Identify which cell holds the provided text, then report its [X, Y] central coordinate. 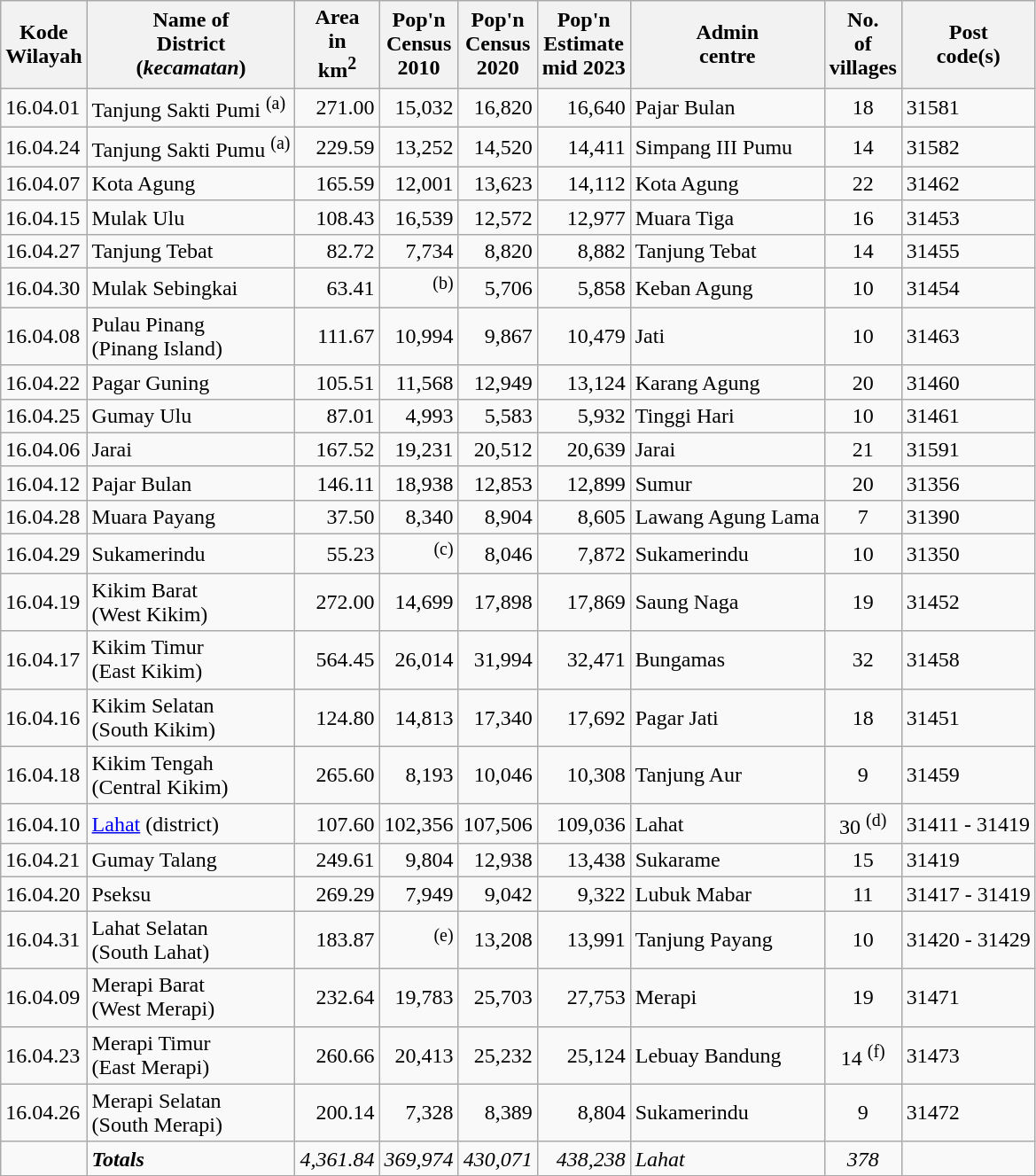
7 [863, 517]
Admin centre [727, 44]
13,991 [583, 939]
21 [863, 449]
16.04.10 [44, 824]
Lahat (district) [191, 824]
12,977 [583, 217]
107,506 [498, 824]
10,046 [498, 775]
17,869 [583, 603]
16.04.20 [44, 894]
Pagar Jati [727, 718]
11,568 [418, 382]
Pop'nCensus2020 [498, 44]
124.80 [337, 718]
12,899 [583, 483]
31356 [968, 483]
16 [863, 217]
Saung Naga [727, 603]
111.67 [337, 337]
16.04.19 [44, 603]
378 [863, 1158]
Kikim Tengah (Central Kikim) [191, 775]
167.52 [337, 449]
No.ofvillages [863, 44]
25,232 [498, 1055]
Pulau Pinang (Pinang Island) [191, 337]
5,583 [498, 416]
229.59 [337, 147]
9,322 [583, 894]
63.41 [337, 289]
Kikim Timur (East Kikim) [191, 659]
16.04.16 [44, 718]
12,572 [498, 217]
Lebuay Bandung [727, 1055]
108.43 [337, 217]
55.23 [337, 555]
(e) [418, 939]
7,734 [418, 252]
Kikim Barat (West Kikim) [191, 603]
26,014 [418, 659]
260.66 [337, 1055]
14,813 [418, 718]
8,904 [498, 517]
10,994 [418, 337]
5,706 [498, 289]
Pop'nCensus2010 [418, 44]
82.72 [337, 252]
16.04.08 [44, 337]
Mulak Ulu [191, 217]
Merapi Selatan (South Merapi) [191, 1113]
16.04.12 [44, 483]
31350 [968, 555]
17,898 [498, 603]
Muara Payang [191, 517]
9,867 [498, 337]
Area inkm2 [337, 44]
12,949 [498, 382]
10,479 [583, 337]
25,124 [583, 1055]
31462 [968, 183]
16,539 [418, 217]
31458 [968, 659]
Pagar Guning [191, 382]
16.04.22 [44, 382]
271.00 [337, 108]
31454 [968, 289]
4,993 [418, 416]
16.04.31 [44, 939]
30 (d) [863, 824]
249.61 [337, 861]
17,692 [583, 718]
16.04.06 [44, 449]
15,032 [418, 108]
8,882 [583, 252]
Merapi Timur (East Merapi) [191, 1055]
Karang Agung [727, 382]
25,703 [498, 998]
8,340 [418, 517]
Lawang Agung Lama [727, 517]
31417 - 31419 [968, 894]
8,046 [498, 555]
31591 [968, 449]
15 [863, 861]
16.04.24 [44, 147]
Name ofDistrict(kecamatan) [191, 44]
13,124 [583, 382]
Totals [191, 1158]
20,639 [583, 449]
4,361.84 [337, 1158]
16.04.28 [44, 517]
232.64 [337, 998]
14,699 [418, 603]
8,605 [583, 517]
430,071 [498, 1158]
31452 [968, 603]
109,036 [583, 824]
31455 [968, 252]
Kikim Selatan (South Kikim) [191, 718]
16.04.29 [44, 555]
12,938 [498, 861]
8,193 [418, 775]
(b) [418, 289]
Gumay Talang [191, 861]
16.04.09 [44, 998]
14,112 [583, 183]
16.04.15 [44, 217]
31419 [968, 861]
31581 [968, 108]
8,820 [498, 252]
8,804 [583, 1113]
31,994 [498, 659]
Tanjung Aur [727, 775]
16.04.17 [44, 659]
Keban Agung [727, 289]
16,820 [498, 108]
16.04.25 [44, 416]
Tinggi Hari [727, 416]
32,471 [583, 659]
7,949 [418, 894]
105.51 [337, 382]
31451 [968, 718]
16.04.23 [44, 1055]
272.00 [337, 603]
(c) [418, 555]
Sumur [727, 483]
13,438 [583, 861]
31473 [968, 1055]
Gumay Ulu [191, 416]
31463 [968, 337]
31460 [968, 382]
Bungamas [727, 659]
9,804 [418, 861]
16.04.30 [44, 289]
37.50 [337, 517]
Pop'nEstimatemid 2023 [583, 44]
14,520 [498, 147]
Tanjung Sakti Pumu (a) [191, 147]
183.87 [337, 939]
14 (f) [863, 1055]
22 [863, 183]
16.04.07 [44, 183]
265.60 [337, 775]
27,753 [583, 998]
Jati [727, 337]
31420 - 31429 [968, 939]
Sukarame [727, 861]
7,872 [583, 555]
20,413 [418, 1055]
13,252 [418, 147]
Muara Tiga [727, 217]
165.59 [337, 183]
107.60 [337, 824]
5,858 [583, 289]
564.45 [337, 659]
Tanjung Payang [727, 939]
Merapi [727, 998]
8,389 [498, 1113]
Pseksu [191, 894]
31390 [968, 517]
12,853 [498, 483]
146.11 [337, 483]
16.04.01 [44, 108]
Simpang III Pumu [727, 147]
9,042 [498, 894]
31411 - 31419 [968, 824]
Kode Wilayah [44, 44]
17,340 [498, 718]
369,974 [418, 1158]
16.04.26 [44, 1113]
11 [863, 894]
13,623 [498, 183]
31459 [968, 775]
16.04.21 [44, 861]
12,001 [418, 183]
32 [863, 659]
31472 [968, 1113]
20,512 [498, 449]
19,231 [418, 449]
16.04.18 [44, 775]
Mulak Sebingkai [191, 289]
7,328 [418, 1113]
19,783 [418, 998]
5,932 [583, 416]
16,640 [583, 108]
31582 [968, 147]
31453 [968, 217]
18,938 [418, 483]
10,308 [583, 775]
Lubuk Mabar [727, 894]
200.14 [337, 1113]
269.29 [337, 894]
102,356 [418, 824]
438,238 [583, 1158]
31471 [968, 998]
14,411 [583, 147]
16.04.27 [44, 252]
Tanjung Sakti Pumi (a) [191, 108]
Merapi Barat (West Merapi) [191, 998]
13,208 [498, 939]
87.01 [337, 416]
Lahat Selatan (South Lahat) [191, 939]
31461 [968, 416]
Postcode(s) [968, 44]
